Provide the [x, y] coordinate of the cell's center where the given text is located.  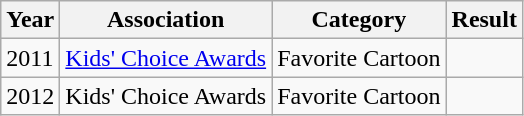
2011 [30, 58]
2012 [30, 96]
Category [359, 20]
Year [30, 20]
Association [166, 20]
Result [484, 20]
